Extract the [x, y] coordinate from the center of the cell holding the provided text.  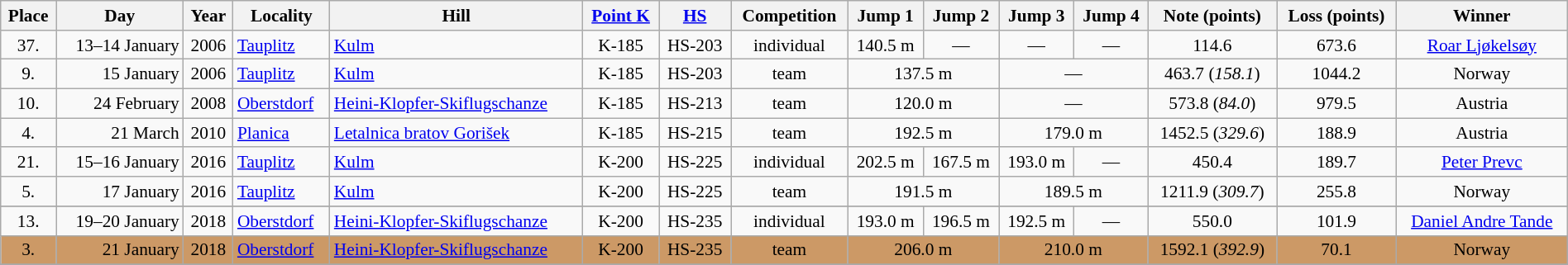
Day [120, 16]
HS [695, 16]
24 February [120, 104]
255.8 [1336, 192]
189.7 [1336, 163]
Peter Prevc [1482, 163]
37. [28, 45]
188.9 [1336, 133]
13. [28, 221]
15 January [120, 74]
1211.9 (309.7) [1212, 192]
Point K [621, 16]
9. [28, 74]
21 March [120, 133]
Note (points) [1212, 16]
Competition [789, 16]
3. [28, 250]
2008 [208, 104]
Jump 4 [1111, 16]
Place [28, 16]
Winner [1482, 16]
191.5 m [923, 192]
10. [28, 104]
206.0 m [923, 250]
114.6 [1212, 45]
179.0 m [1073, 133]
Jump 1 [885, 16]
573.8 (84.0) [1212, 104]
1592.1 (392.9) [1212, 250]
HS-215 [695, 133]
Year [208, 16]
450.4 [1212, 163]
Loss (points) [1336, 16]
Jump 3 [1037, 16]
210.0 m [1073, 250]
196.5 m [961, 221]
2010 [208, 133]
Locality [281, 16]
101.9 [1336, 221]
167.5 m [961, 163]
Daniel Andre Tande [1482, 221]
Hill [457, 16]
137.5 m [923, 74]
Letalnica bratov Gorišek [457, 133]
HS-213 [695, 104]
550.0 [1212, 221]
Jump 2 [961, 16]
15–16 January [120, 163]
979.5 [1336, 104]
Planica [281, 133]
673.6 [1336, 45]
202.5 m [885, 163]
21. [28, 163]
13–14 January [120, 45]
140.5 m [885, 45]
21 January [120, 250]
4. [28, 133]
19–20 January [120, 221]
1452.5 (329.6) [1212, 133]
120.0 m [923, 104]
463.7 (158.1) [1212, 74]
17 January [120, 192]
189.5 m [1073, 192]
1044.2 [1336, 74]
70.1 [1336, 250]
5. [28, 192]
Roar Ljøkelsøy [1482, 45]
